Output the [X, Y] coordinate of the center of the cell containing the given text.  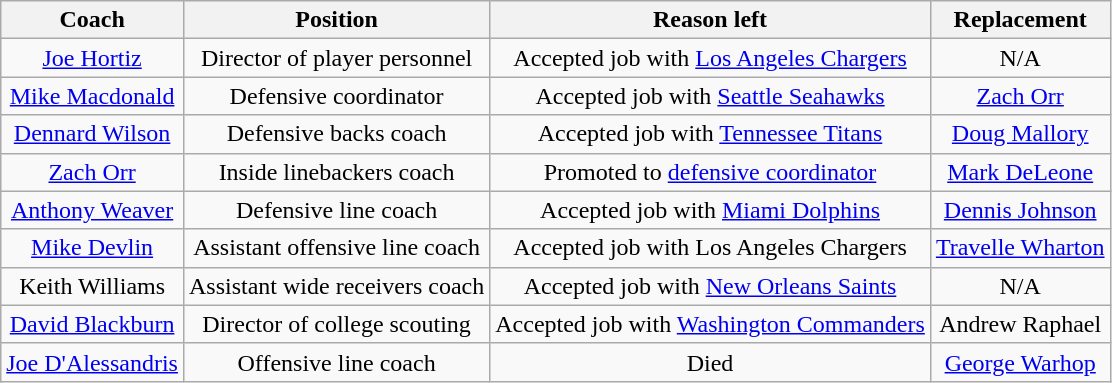
Defensive backs coach [336, 134]
George Warhop [1020, 362]
Assistant offensive line coach [336, 248]
Accepted job with Tennessee Titans [710, 134]
Anthony Weaver [92, 210]
Replacement [1020, 20]
Dennard Wilson [92, 134]
David Blackburn [92, 324]
Promoted to defensive coordinator [710, 172]
Travelle Wharton [1020, 248]
Mike Devlin [92, 248]
Assistant wide receivers coach [336, 286]
Died [710, 362]
Defensive line coach [336, 210]
Coach [92, 20]
Reason left [710, 20]
Joe Hortiz [92, 58]
Keith Williams [92, 286]
Dennis Johnson [1020, 210]
Position [336, 20]
Accepted job with Miami Dolphins [710, 210]
Doug Mallory [1020, 134]
Accepted job with New Orleans Saints [710, 286]
Inside linebackers coach [336, 172]
Director of player personnel [336, 58]
Mike Macdonald [92, 96]
Joe D'Alessandris [92, 362]
Andrew Raphael [1020, 324]
Defensive coordinator [336, 96]
Director of college scouting [336, 324]
Mark DeLeone [1020, 172]
Accepted job with Washington Commanders [710, 324]
Offensive line coach [336, 362]
Accepted job with Seattle Seahawks [710, 96]
